Return (X, Y) of the center of cell containing provided text 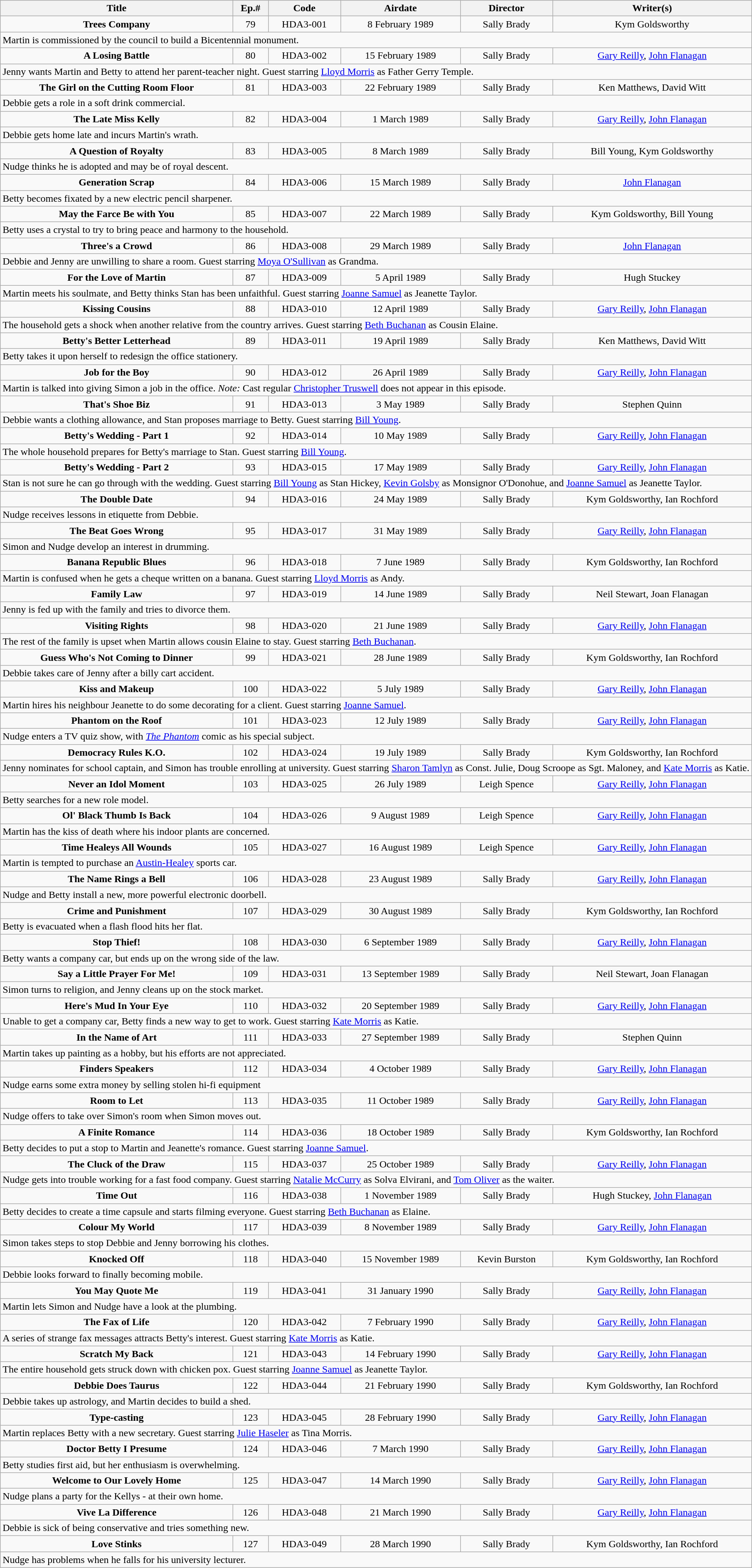
Airdate (401, 8)
That's Shoe Biz (116, 404)
21 June 1989 (401, 626)
27 September 1989 (401, 1037)
Writer(s) (652, 8)
The Cluck of the Draw (116, 1164)
Debbie takes up astrology, and Martin decides to build a shed. (376, 1401)
HDA3-045 (304, 1417)
Say a Little Prayer For Me! (116, 974)
HDA3-022 (304, 689)
24 May 1989 (401, 499)
Simon takes steps to stop Debbie and Jenny borrowing his clothes. (376, 1243)
Jenny is fed up with the family and tries to divorce them. (376, 610)
28 June 1989 (401, 657)
Colour My World (116, 1227)
Family Law (116, 594)
Doctor Betty I Presume (116, 1449)
Nudge thinks he is adopted and may be of royal descent. (376, 166)
Never an Idol Moment (116, 784)
Betty takes it upon herself to redesign the office stationery. (376, 356)
6 September 1989 (401, 942)
26 July 1989 (401, 784)
118 (250, 1259)
111 (250, 1037)
Nudge plans a party for the Kellys - at their own home. (376, 1496)
HDA3-041 (304, 1291)
100 (250, 689)
112 (250, 1069)
HDA3-031 (304, 974)
Simon turns to religion, and Jenny cleans up on the stock market. (376, 990)
29 March 1989 (401, 246)
1 March 1989 (401, 119)
107 (250, 910)
103 (250, 784)
Martin meets his soulmate, and Betty thinks Stan has been unfaithful. Guest starring Joanne Samuel as Jeanette Taylor. (376, 293)
79 (250, 24)
Betty searches for a new role model. (376, 800)
97 (250, 594)
A series of strange fax messages attracts Betty's interest. Guest starring Kate Morris as Katie. (376, 1338)
19 July 1989 (401, 752)
Unable to get a company car, Betty finds a new way to get to work. Guest starring Kate Morris as Katie. (376, 1021)
Love Stinks (116, 1544)
7 June 1989 (401, 562)
18 October 1989 (401, 1132)
81 (250, 87)
101 (250, 721)
HDA3-033 (304, 1037)
HDA3-010 (304, 309)
Here's Mud In Your Eye (116, 1006)
Kym Goldsworthy, Bill Young (652, 214)
HDA3-030 (304, 942)
Hugh Stuckey, John Flanagan (652, 1195)
Crime and Punishment (116, 910)
HDA3-002 (304, 56)
Debbie gets a role in a soft drink commercial. (376, 103)
114 (250, 1132)
HDA3-012 (304, 372)
Nudge has problems when he falls for his university lecturer. (376, 1560)
HDA3-025 (304, 784)
The Late Miss Kelly (116, 119)
HDA3-035 (304, 1101)
Kissing Cousins (116, 309)
The Girl on the Cutting Room Floor (116, 87)
120 (250, 1322)
21 February 1990 (401, 1385)
Finders Speakers (116, 1069)
HDA3-023 (304, 721)
The Beat Goes Wrong (116, 531)
117 (250, 1227)
Martin is confused when he gets a cheque written on a banana. Guest starring Lloyd Morris as Andy. (376, 578)
HDA3-042 (304, 1322)
Debbie wants a clothing allowance, and Stan proposes marriage to Betty. Guest starring Bill Young. (376, 420)
122 (250, 1385)
The Name Rings a Bell (116, 879)
Guess Who's Not Coming to Dinner (116, 657)
31 May 1989 (401, 531)
Generation Scrap (116, 182)
Nudge receives lessons in etiquette from Debbie. (376, 515)
91 (250, 404)
30 August 1989 (401, 910)
Debbie and Jenny are unwilling to share a room. Guest starring Moya O'Sullivan as Grandma. (376, 262)
108 (250, 942)
HDA3-007 (304, 214)
5 July 1989 (401, 689)
HDA3-026 (304, 816)
Martin replaces Betty with a new secretary. Guest starring Julie Haseler as Tina Morris. (376, 1433)
Hugh Stuckey (652, 277)
90 (250, 372)
Betty decides to create a time capsule and starts filming everyone. Guest starring Beth Buchanan as Elaine. (376, 1212)
Vive La Difference (116, 1512)
119 (250, 1291)
The Double Date (116, 499)
Kevin Burston (507, 1259)
HDA3-049 (304, 1544)
22 March 1989 (401, 214)
124 (250, 1449)
89 (250, 341)
The entire household gets struck down with chicken pox. Guest starring Joanne Samuel as Jeanette Taylor. (376, 1370)
Nudge and Betty install a new, more powerful electronic doorbell. (376, 895)
123 (250, 1417)
7 February 1990 (401, 1322)
126 (250, 1512)
Betty wants a company car, but ends up on the wrong side of the law. (376, 958)
15 March 1989 (401, 182)
HDA3-029 (304, 910)
Three's a Crowd (116, 246)
82 (250, 119)
HDA3-013 (304, 404)
31 January 1990 (401, 1291)
106 (250, 879)
Phantom on the Roof (116, 721)
The household gets a shock when another relative from the country arrives. Guest starring Beth Buchanan as Cousin Elaine. (376, 325)
19 April 1989 (401, 341)
HDA3-004 (304, 119)
HDA3-034 (304, 1069)
Debbie takes care of Jenny after a billy cart accident. (376, 673)
13 September 1989 (401, 974)
Betty uses a crystal to try to bring peace and harmony to the household. (376, 230)
Title (116, 8)
Visiting Rights (116, 626)
A Question of Royalty (116, 151)
Nudge offers to take over Simon's room when Simon moves out. (376, 1116)
110 (250, 1006)
Banana Republic Blues (116, 562)
Martin is commissioned by the council to build a Bicentennial monument. (376, 40)
93 (250, 467)
HDA3-003 (304, 87)
Trees Company (116, 24)
Type-casting (116, 1417)
87 (250, 277)
HDA3-006 (304, 182)
HDA3-016 (304, 499)
Martin takes up painting as a hobby, but his efforts are not appreciated. (376, 1053)
Nudge enters a TV quiz show, with The Phantom comic as his special subject. (376, 737)
14 June 1989 (401, 594)
28 March 1990 (401, 1544)
Welcome to Our Lovely Home (116, 1481)
85 (250, 214)
Scratch My Back (116, 1354)
7 March 1990 (401, 1449)
Debbie Does Taurus (116, 1385)
HDA3-039 (304, 1227)
Martin is tempted to purchase an Austin-Healey sports car. (376, 863)
12 July 1989 (401, 721)
HDA3-024 (304, 752)
26 April 1989 (401, 372)
HDA3-047 (304, 1481)
HDA3-043 (304, 1354)
94 (250, 499)
May the Farce Be with You (116, 214)
Betty's Better Letterhead (116, 341)
83 (250, 151)
Betty becomes fixated by a new electric pencil sharpener. (376, 198)
Code (304, 8)
116 (250, 1195)
105 (250, 847)
HDA3-008 (304, 246)
Debbie is sick of being conservative and tries something new. (376, 1528)
4 October 1989 (401, 1069)
104 (250, 816)
14 February 1990 (401, 1354)
84 (250, 182)
Betty decides to put a stop to Martin and Jeanette's romance. Guest starring Joanne Samuel. (376, 1148)
Betty's Wedding - Part 2 (116, 467)
HDA3-015 (304, 467)
98 (250, 626)
HDA3-036 (304, 1132)
5 April 1989 (401, 277)
22 February 1989 (401, 87)
HDA3-028 (304, 879)
Democracy Rules K.O. (116, 752)
HDA3-014 (304, 435)
Time Healeys All Wounds (116, 847)
96 (250, 562)
In the Name of Art (116, 1037)
HDA3-040 (304, 1259)
Knocked Off (116, 1259)
14 March 1990 (401, 1481)
115 (250, 1164)
HDA3-027 (304, 847)
9 August 1989 (401, 816)
95 (250, 531)
127 (250, 1544)
109 (250, 974)
125 (250, 1481)
102 (250, 752)
Martin hires his neighbour Jeanette to do some decorating for a client. Guest starring Joanne Samuel. (376, 705)
Time Out (116, 1195)
Betty is evacuated when a flash flood hits her flat. (376, 926)
28 February 1990 (401, 1417)
The Fax of Life (116, 1322)
92 (250, 435)
Kiss and Makeup (116, 689)
For the Love of Martin (116, 277)
You May Quote Me (116, 1291)
Jenny wants Martin and Betty to attend her parent-teacher night. Guest starring Lloyd Morris as Father Gerry Temple. (376, 72)
15 November 1989 (401, 1259)
Debbie looks forward to finally becoming mobile. (376, 1275)
Job for the Boy (116, 372)
HDA3-046 (304, 1449)
Simon and Nudge develop an interest in drumming. (376, 547)
23 August 1989 (401, 879)
20 September 1989 (401, 1006)
Ep.# (250, 8)
HDA3-005 (304, 151)
8 February 1989 (401, 24)
HDA3-009 (304, 277)
Nudge earns some extra money by selling stolen hi-fi equipment (376, 1085)
86 (250, 246)
Nudge gets into trouble working for a fast food company. Guest starring Natalie McCurry as Solva Elvirani, and Tom Oliver as the waiter. (376, 1180)
A Losing Battle (116, 56)
A Finite Romance (116, 1132)
3 May 1989 (401, 404)
HDA3-048 (304, 1512)
Betty's Wedding - Part 1 (116, 435)
HDA3-037 (304, 1164)
Martin lets Simon and Nudge have a look at the plumbing. (376, 1306)
1 November 1989 (401, 1195)
88 (250, 309)
HDA3-017 (304, 531)
8 November 1989 (401, 1227)
HDA3-018 (304, 562)
15 February 1989 (401, 56)
Martin is talked into giving Simon a job in the office. Note: Cast regular Christopher Truswell does not appear in this episode. (376, 388)
The whole household prepares for Betty's marriage to Stan. Guest starring Bill Young. (376, 451)
HDA3-001 (304, 24)
HDA3-020 (304, 626)
HDA3-038 (304, 1195)
Director (507, 8)
80 (250, 56)
Ol' Black Thumb Is Back (116, 816)
HDA3-032 (304, 1006)
HDA3-019 (304, 594)
11 October 1989 (401, 1101)
10 May 1989 (401, 435)
Room to Let (116, 1101)
HDA3-011 (304, 341)
Debbie gets home late and incurs Martin's wrath. (376, 135)
Betty studies first aid, but her enthusiasm is overwhelming. (376, 1464)
17 May 1989 (401, 467)
Bill Young, Kym Goldsworthy (652, 151)
Kym Goldsworthy (652, 24)
Martin has the kiss of death where his indoor plants are concerned. (376, 831)
99 (250, 657)
113 (250, 1101)
HDA3-044 (304, 1385)
HDA3-021 (304, 657)
121 (250, 1354)
8 March 1989 (401, 151)
12 April 1989 (401, 309)
21 March 1990 (401, 1512)
Stop Thief! (116, 942)
25 October 1989 (401, 1164)
16 August 1989 (401, 847)
The rest of the family is upset when Martin allows cousin Elaine to stay. Guest starring Beth Buchanan. (376, 641)
